Identify which cell holds the provided text, then report its (X, Y) central coordinate. 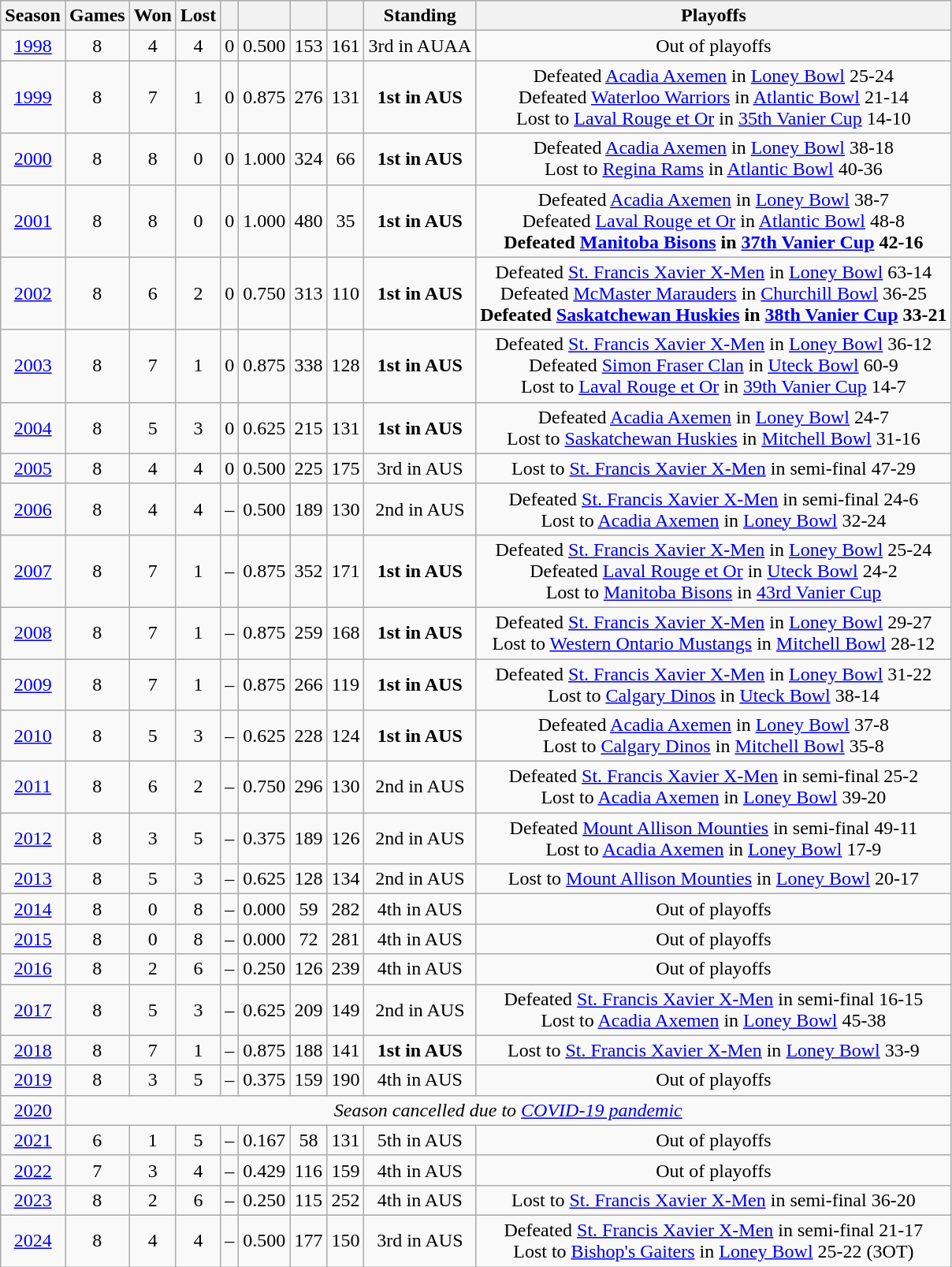
188 (309, 1050)
171 (345, 571)
124 (345, 736)
296 (309, 787)
209 (309, 1009)
149 (345, 1009)
2015 (33, 939)
58 (309, 1140)
252 (345, 1200)
115 (309, 1200)
2009 (33, 684)
Defeated Mount Allison Mounties in semi-final 49-11Lost to Acadia Axemen in Loney Bowl 17-9 (714, 839)
Playoffs (714, 16)
2002 (33, 293)
Defeated St. Francis Xavier X-Men in semi-final 24-6Lost to Acadia Axemen in Loney Bowl 32-24 (714, 509)
239 (345, 969)
2011 (33, 787)
2021 (33, 1140)
313 (309, 293)
Games (97, 16)
134 (345, 879)
Defeated St. Francis Xavier X-Men in semi-final 16-15Lost to Acadia Axemen in Loney Bowl 45-38 (714, 1009)
3rd in AUAA (420, 46)
2024 (33, 1241)
338 (309, 366)
Defeated Acadia Axemen in Loney Bowl 37-8Lost to Calgary Dinos in Mitchell Bowl 35-8 (714, 736)
2013 (33, 879)
228 (309, 736)
2016 (33, 969)
Defeated Acadia Axemen in Loney Bowl 25-24Defeated Waterloo Warriors in Atlantic Bowl 21-14Lost to Laval Rouge et Or in 35th Vanier Cup 14-10 (714, 97)
1998 (33, 46)
Standing (420, 16)
Defeated St. Francis Xavier X-Men in Loney Bowl 25-24Defeated Laval Rouge et Or in Uteck Bowl 24-2Lost to Manitoba Bisons in 43rd Vanier Cup (714, 571)
0.167 (265, 1140)
59 (309, 909)
281 (345, 939)
215 (309, 427)
276 (309, 97)
Defeated St. Francis Xavier X-Men in semi-final 21-17Lost to Bishop's Gaiters in Loney Bowl 25-22 (3OT) (714, 1241)
Lost to Mount Allison Mounties in Loney Bowl 20-17 (714, 879)
324 (309, 159)
225 (309, 468)
2004 (33, 427)
0.429 (265, 1170)
2012 (33, 839)
Defeated Acadia Axemen in Loney Bowl 38-7Defeated Laval Rouge et Or in Atlantic Bowl 48-8Defeated Manitoba Bisons in 37th Vanier Cup 42-16 (714, 221)
2023 (33, 1200)
150 (345, 1241)
119 (345, 684)
352 (309, 571)
116 (309, 1170)
2018 (33, 1050)
2008 (33, 632)
2006 (33, 509)
1999 (33, 97)
5th in AUS (420, 1140)
2020 (33, 1110)
259 (309, 632)
110 (345, 293)
66 (345, 159)
Defeated St. Francis Xavier X-Men in Loney Bowl 31-22Lost to Calgary Dinos in Uteck Bowl 38-14 (714, 684)
2022 (33, 1170)
35 (345, 221)
282 (345, 909)
266 (309, 684)
Defeated Acadia Axemen in Loney Bowl 24-7Lost to Saskatchewan Huskies in Mitchell Bowl 31-16 (714, 427)
72 (309, 939)
2000 (33, 159)
2001 (33, 221)
Season cancelled due to COVID-19 pandemic (508, 1110)
Season (33, 16)
Defeated St. Francis Xavier X-Men in Loney Bowl 29-27Lost to Western Ontario Mustangs in Mitchell Bowl 28-12 (714, 632)
480 (309, 221)
Defeated St. Francis Xavier X-Men in Loney Bowl 36-12Defeated Simon Fraser Clan in Uteck Bowl 60-9Lost to Laval Rouge et Or in 39th Vanier Cup 14-7 (714, 366)
2017 (33, 1009)
177 (309, 1241)
168 (345, 632)
141 (345, 1050)
Defeated Acadia Axemen in Loney Bowl 38-18Lost to Regina Rams in Atlantic Bowl 40-36 (714, 159)
2003 (33, 366)
161 (345, 46)
2019 (33, 1080)
2010 (33, 736)
190 (345, 1080)
2014 (33, 909)
153 (309, 46)
2007 (33, 571)
Won (153, 16)
Lost (198, 16)
Lost to St. Francis Xavier X-Men in Loney Bowl 33-9 (714, 1050)
Lost to St. Francis Xavier X-Men in semi-final 47-29 (714, 468)
Lost to St. Francis Xavier X-Men in semi-final 36-20 (714, 1200)
175 (345, 468)
2005 (33, 468)
Defeated St. Francis Xavier X-Men in semi-final 25-2Lost to Acadia Axemen in Loney Bowl 39-20 (714, 787)
